Provide the [x, y] coordinate of the cell's center where the given text is located.  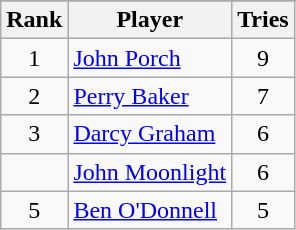
Player [150, 20]
Darcy Graham [150, 134]
7 [264, 96]
9 [264, 58]
Rank [34, 20]
Tries [264, 20]
John Porch [150, 58]
Ben O'Donnell [150, 210]
1 [34, 58]
John Moonlight [150, 172]
Perry Baker [150, 96]
3 [34, 134]
2 [34, 96]
